From the cell containing the given text, extract its center point as [X, Y] coordinate. 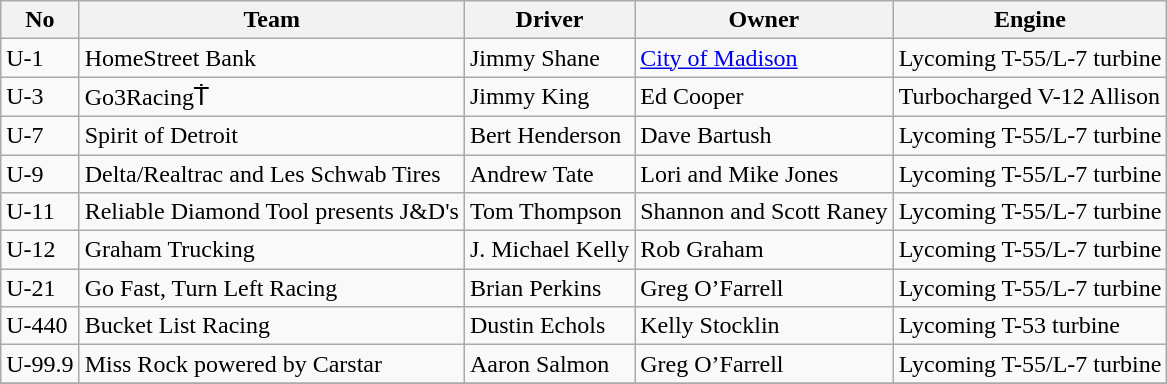
Delta/Realtrac and Les Schwab Tires [272, 173]
Tom Thompson [549, 212]
Brian Perkins [549, 288]
Jimmy Shane [549, 58]
City of Madison [764, 58]
U-7 [40, 135]
Kelly Stocklin [764, 326]
Bert Henderson [549, 135]
U-9 [40, 173]
Spirit of Detroit [272, 135]
Driver [549, 20]
Lori and Mike Jones [764, 173]
Owner [764, 20]
Dave Bartush [764, 135]
Engine [1030, 20]
Reliable Diamond Tool presents J&D's [272, 212]
Turbocharged V-12 Allison [1030, 97]
U-1 [40, 58]
U-21 [40, 288]
Ed Cooper [764, 97]
Bucket List Racing [272, 326]
Jimmy King [549, 97]
Rob Graham [764, 250]
HomeStreet Bank [272, 58]
Dustin Echols [549, 326]
Graham Trucking [272, 250]
U-3 [40, 97]
Andrew Tate [549, 173]
Go Fast, Turn Left Racing [272, 288]
Go3RacingṪ [272, 97]
Aaron Salmon [549, 364]
Team [272, 20]
No [40, 20]
Miss Rock powered by Carstar [272, 364]
U-11 [40, 212]
Lycoming T-53 turbine [1030, 326]
U-440 [40, 326]
J. Michael Kelly [549, 250]
Shannon and Scott Raney [764, 212]
U-99.9 [40, 364]
U-12 [40, 250]
